Return [X, Y] of the center of cell containing provided text 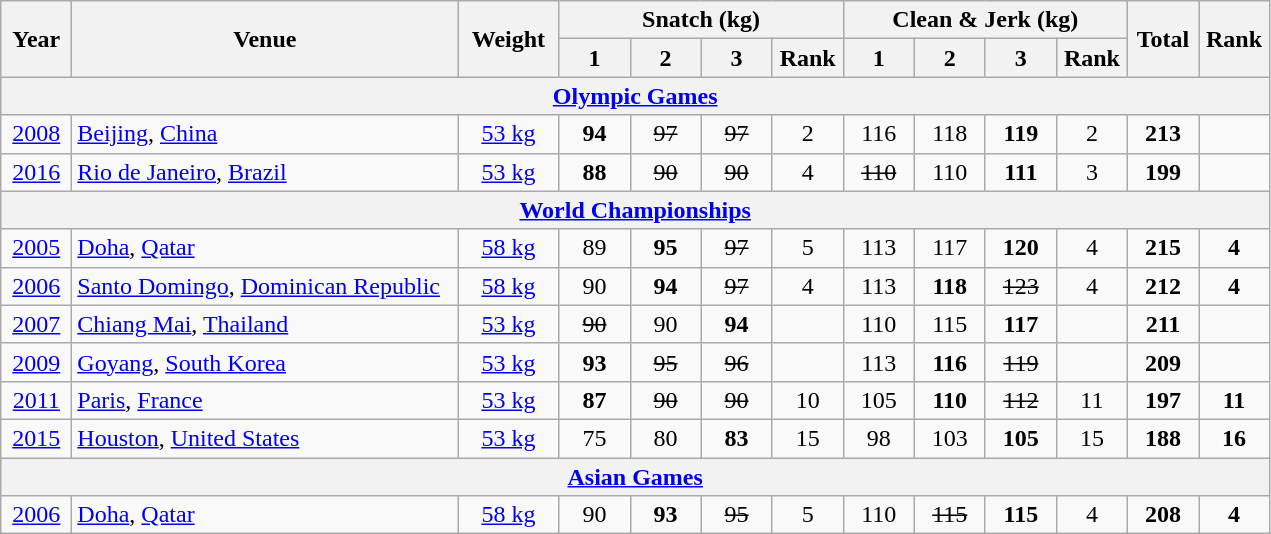
Olympic Games [636, 96]
Houston, United States [265, 438]
Snatch (kg) [701, 20]
197 [1162, 400]
Clean & Jerk (kg) [985, 20]
Beijing, China [265, 134]
Paris, France [265, 400]
75 [594, 438]
80 [666, 438]
16 [1234, 438]
112 [1020, 400]
10 [808, 400]
103 [950, 438]
211 [1162, 324]
Venue [265, 39]
Rio de Janeiro, Brazil [265, 172]
111 [1020, 172]
Santo Domingo, Dominican Republic [265, 286]
2009 [36, 362]
Asian Games [636, 477]
88 [594, 172]
213 [1162, 134]
89 [594, 248]
Chiang Mai, Thailand [265, 324]
209 [1162, 362]
123 [1020, 286]
Year [36, 39]
2005 [36, 248]
215 [1162, 248]
2016 [36, 172]
83 [736, 438]
World Championships [636, 210]
96 [736, 362]
199 [1162, 172]
Goyang, South Korea [265, 362]
87 [594, 400]
188 [1162, 438]
208 [1162, 515]
Total [1162, 39]
2008 [36, 134]
Weight [508, 39]
212 [1162, 286]
2015 [36, 438]
98 [878, 438]
2007 [36, 324]
2011 [36, 400]
120 [1020, 248]
